Capture the cell that displays the provided text and extract its (X, Y) central coordinate. 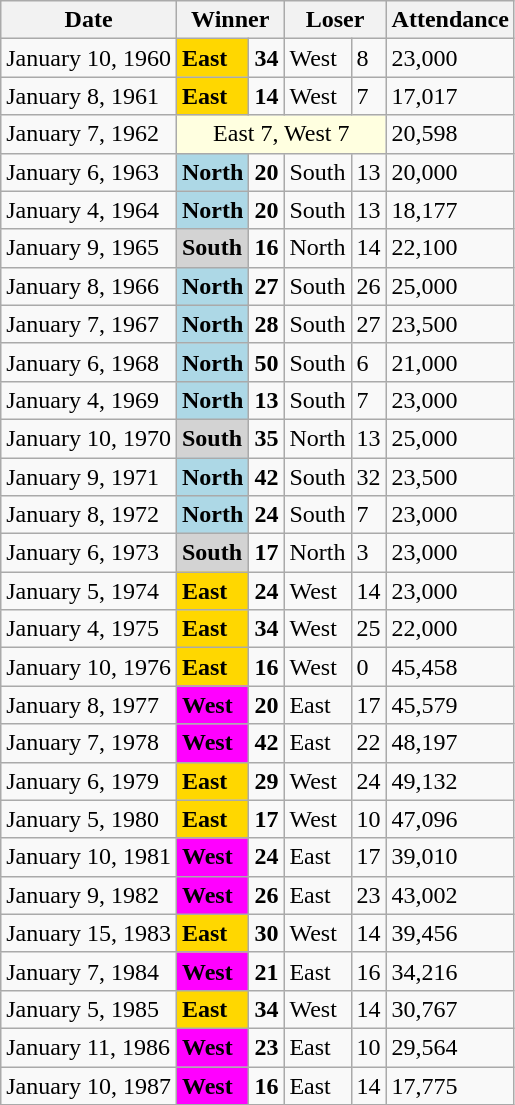
29,564 (450, 1047)
January 5, 1980 (89, 819)
Winner (230, 20)
30 (266, 933)
Loser (335, 20)
January 10, 1960 (89, 58)
January 7, 1978 (89, 743)
39,010 (450, 857)
8 (368, 58)
January 7, 1962 (89, 134)
January 9, 1971 (89, 477)
East 7, West 7 (281, 134)
3 (368, 553)
22 (368, 743)
January 8, 1972 (89, 515)
47,096 (450, 819)
January 5, 1985 (89, 1009)
17,775 (450, 1085)
20,598 (450, 134)
January 8, 1961 (89, 96)
28 (266, 324)
January 8, 1966 (89, 286)
January 9, 1982 (89, 895)
January 6, 1973 (89, 553)
17,017 (450, 96)
21,000 (450, 362)
50 (266, 362)
49,132 (450, 781)
January 8, 1977 (89, 705)
18,177 (450, 210)
Attendance (450, 20)
22,100 (450, 248)
22,000 (450, 629)
January 10, 1970 (89, 438)
29 (266, 781)
Date (89, 20)
30,767 (450, 1009)
43,002 (450, 895)
35 (266, 438)
21 (266, 971)
6 (368, 362)
January 10, 1987 (89, 1085)
January 5, 1974 (89, 591)
45,579 (450, 705)
32 (368, 477)
January 10, 1976 (89, 667)
January 4, 1964 (89, 210)
25 (368, 629)
January 11, 1986 (89, 1047)
45,458 (450, 667)
January 7, 1967 (89, 324)
January 4, 1975 (89, 629)
January 6, 1979 (89, 781)
48,197 (450, 743)
0 (368, 667)
January 10, 1981 (89, 857)
January 6, 1968 (89, 362)
January 4, 1969 (89, 400)
January 6, 1963 (89, 172)
20,000 (450, 172)
January 9, 1965 (89, 248)
January 7, 1984 (89, 971)
39,456 (450, 933)
January 15, 1983 (89, 933)
34,216 (450, 971)
